For the text-containing cell, return its midpoint in (X, Y) coordinate format. 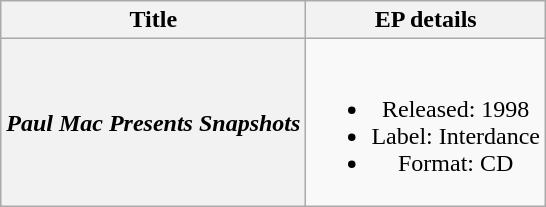
Paul Mac Presents Snapshots (154, 122)
Title (154, 20)
Released: 1998Label: InterdanceFormat: CD (426, 122)
EP details (426, 20)
